From the cell containing the given text, extract its center point as (X, Y) coordinate. 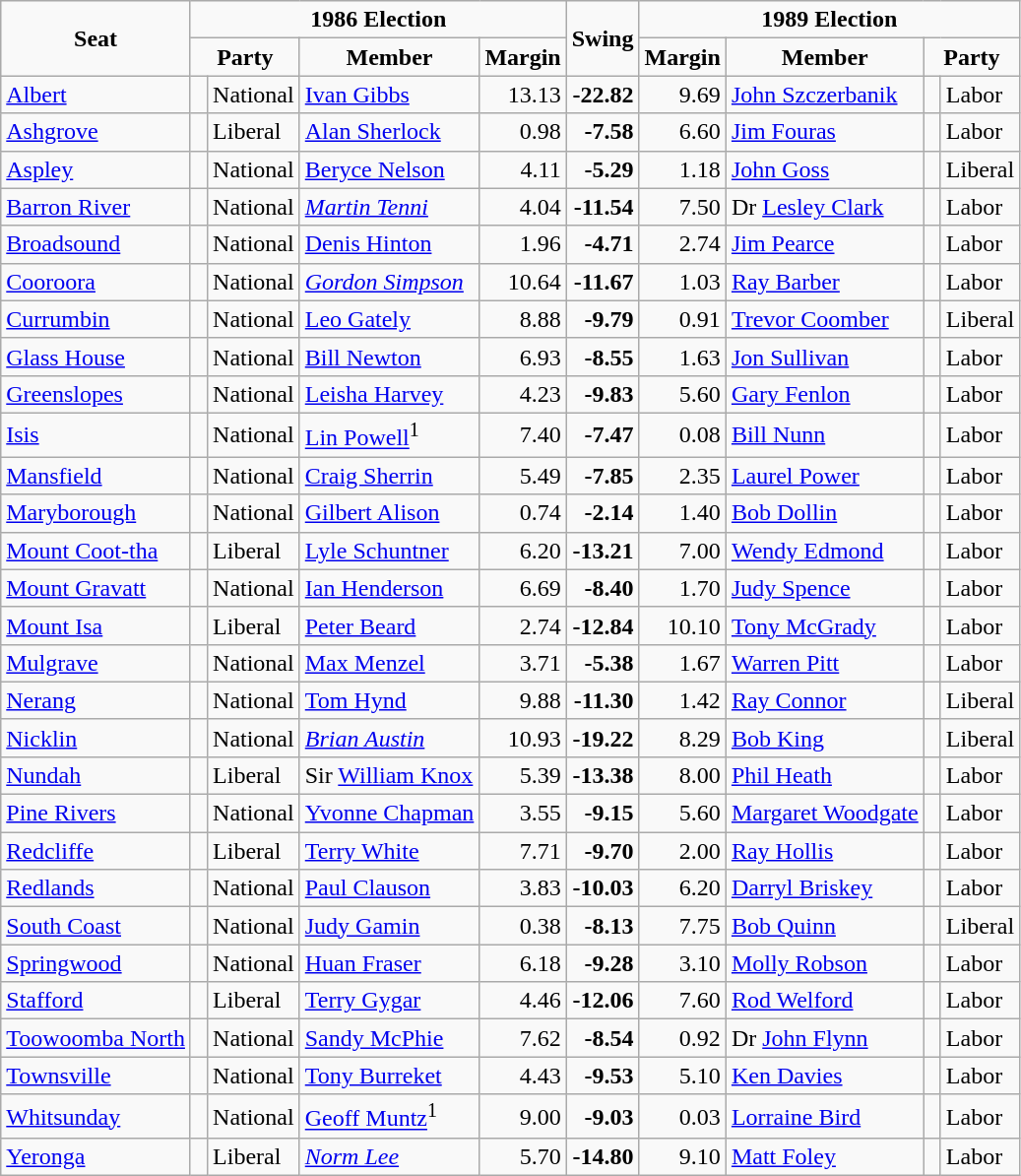
Nundah (96, 775)
Molly Robson (825, 963)
Mount Coot-tha (96, 551)
Redlands (96, 888)
Seat (96, 38)
8.88 (523, 319)
-7.58 (603, 132)
1.40 (682, 513)
Rod Welford (825, 1001)
7.40 (523, 435)
Bill Nunn (825, 435)
Mount Isa (96, 625)
Terry White (390, 851)
Trevor Coomber (825, 319)
-4.71 (603, 244)
-2.14 (603, 513)
6.69 (523, 588)
9.88 (523, 700)
-22.82 (603, 95)
Laurel Power (825, 476)
0.74 (523, 513)
2.35 (682, 476)
10.93 (523, 738)
Bob Quinn (825, 926)
7.62 (523, 1038)
-9.53 (603, 1076)
1.42 (682, 700)
Darryl Briskey (825, 888)
Phil Heath (825, 775)
Toowoomba North (96, 1038)
3.71 (523, 663)
Dr Lesley Clark (825, 207)
Norm Lee (390, 1157)
Yvonne Chapman (390, 814)
Springwood (96, 963)
Barron River (96, 207)
Redcliffe (96, 851)
Tom Hynd (390, 700)
1.70 (682, 588)
6.93 (523, 357)
-9.79 (603, 319)
-10.03 (603, 888)
5.39 (523, 775)
-9.83 (603, 394)
Margaret Woodgate (825, 814)
Broadsound (96, 244)
1.18 (682, 169)
John Goss (825, 169)
Ray Hollis (825, 851)
Martin Tenni (390, 207)
0.38 (523, 926)
0.92 (682, 1038)
7.50 (682, 207)
3.55 (523, 814)
Ray Connor (825, 700)
-9.28 (603, 963)
-8.55 (603, 357)
13.13 (523, 95)
Wendy Edmond (825, 551)
-8.54 (603, 1038)
Max Menzel (390, 663)
9.00 (523, 1117)
Dr John Flynn (825, 1038)
-7.47 (603, 435)
5.49 (523, 476)
10.10 (682, 625)
5.70 (523, 1157)
-5.29 (603, 169)
Matt Foley (825, 1157)
Swing (603, 38)
Nicklin (96, 738)
-13.38 (603, 775)
-8.40 (603, 588)
Jim Fouras (825, 132)
4.11 (523, 169)
Glass House (96, 357)
Mulgrave (96, 663)
9.10 (682, 1157)
Mansfield (96, 476)
0.03 (682, 1117)
Maryborough (96, 513)
0.98 (523, 132)
Stafford (96, 1001)
1986 Election (378, 20)
Leisha Harvey (390, 394)
6.60 (682, 132)
Beryce Nelson (390, 169)
9.69 (682, 95)
1.03 (682, 282)
0.08 (682, 435)
Judy Gamin (390, 926)
0.91 (682, 319)
Jim Pearce (825, 244)
Brian Austin (390, 738)
8.00 (682, 775)
-8.13 (603, 926)
Paul Clauson (390, 888)
-19.22 (603, 738)
Greenslopes (96, 394)
4.04 (523, 207)
1.63 (682, 357)
1.67 (682, 663)
Alan Sherlock (390, 132)
7.60 (682, 1001)
Judy Spence (825, 588)
Jon Sullivan (825, 357)
Bob King (825, 738)
Bob Dollin (825, 513)
Isis (96, 435)
-11.54 (603, 207)
-9.15 (603, 814)
Ray Barber (825, 282)
Currumbin (96, 319)
-14.80 (603, 1157)
Ken Davies (825, 1076)
Huan Fraser (390, 963)
1.96 (523, 244)
10.64 (523, 282)
Denis Hinton (390, 244)
Gary Fenlon (825, 394)
South Coast (96, 926)
Yeronga (96, 1157)
Ian Henderson (390, 588)
Geoff Muntz1 (390, 1117)
Cooroora (96, 282)
5.10 (682, 1076)
Nerang (96, 700)
-11.30 (603, 700)
Mount Gravatt (96, 588)
-12.84 (603, 625)
Terry Gygar (390, 1001)
3.10 (682, 963)
Townsville (96, 1076)
6.18 (523, 963)
Warren Pitt (825, 663)
Craig Sherrin (390, 476)
-13.21 (603, 551)
Gordon Simpson (390, 282)
-5.38 (603, 663)
Sandy McPhie (390, 1038)
7.71 (523, 851)
Peter Beard (390, 625)
7.00 (682, 551)
-11.67 (603, 282)
4.43 (523, 1076)
3.83 (523, 888)
Ashgrove (96, 132)
1989 Election (829, 20)
-9.03 (603, 1117)
Lorraine Bird (825, 1117)
2.00 (682, 851)
-12.06 (603, 1001)
7.75 (682, 926)
Whitsunday (96, 1117)
4.23 (523, 394)
Pine Rivers (96, 814)
-7.85 (603, 476)
Bill Newton (390, 357)
Gilbert Alison (390, 513)
8.29 (682, 738)
John Szczerbanik (825, 95)
Lyle Schuntner (390, 551)
Lin Powell1 (390, 435)
Leo Gately (390, 319)
4.46 (523, 1001)
Aspley (96, 169)
Tony McGrady (825, 625)
Tony Burreket (390, 1076)
Albert (96, 95)
-9.70 (603, 851)
Sir William Knox (390, 775)
Ivan Gibbs (390, 95)
